Find where the given text appears and provide that cell's center as [X, Y] coordinate. 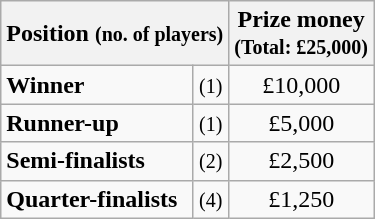
Semi-finalists [97, 161]
£10,000 [302, 85]
£1,250 [302, 199]
Winner [97, 85]
£2,500 [302, 161]
(4) [211, 199]
Position (no. of players) [115, 34]
Quarter-finalists [97, 199]
Prize money(Total: £25,000) [302, 34]
(2) [211, 161]
Runner-up [97, 123]
£5,000 [302, 123]
